Return the [x, y] coordinate for the center point of the cell that contains the specified text.  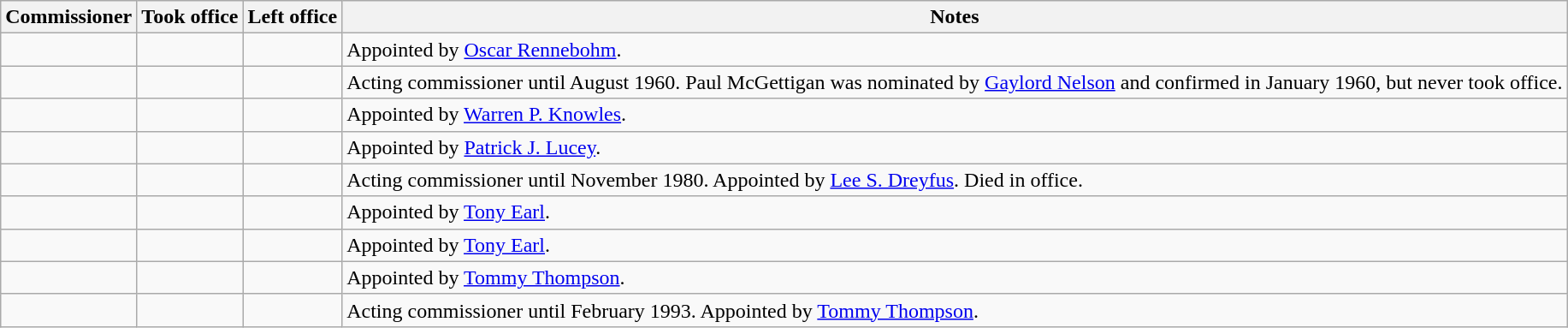
Acting commissioner until November 1980. Appointed by Lee S. Dreyfus. Died in office. [955, 180]
Appointed by Tommy Thompson. [955, 277]
Acting commissioner until February 1993. Appointed by Tommy Thompson. [955, 310]
Took office [190, 17]
Commissioner [68, 17]
Notes [955, 17]
Appointed by Oscar Rennebohm. [955, 50]
Appointed by Warren P. Knowles. [955, 115]
Appointed by Patrick J. Lucey. [955, 147]
Acting commissioner until August 1960. Paul McGettigan was nominated by Gaylord Nelson and confirmed in January 1960, but never took office. [955, 82]
Left office [293, 17]
